Locate the cell with the specified text and output its [x, y] center coordinate. 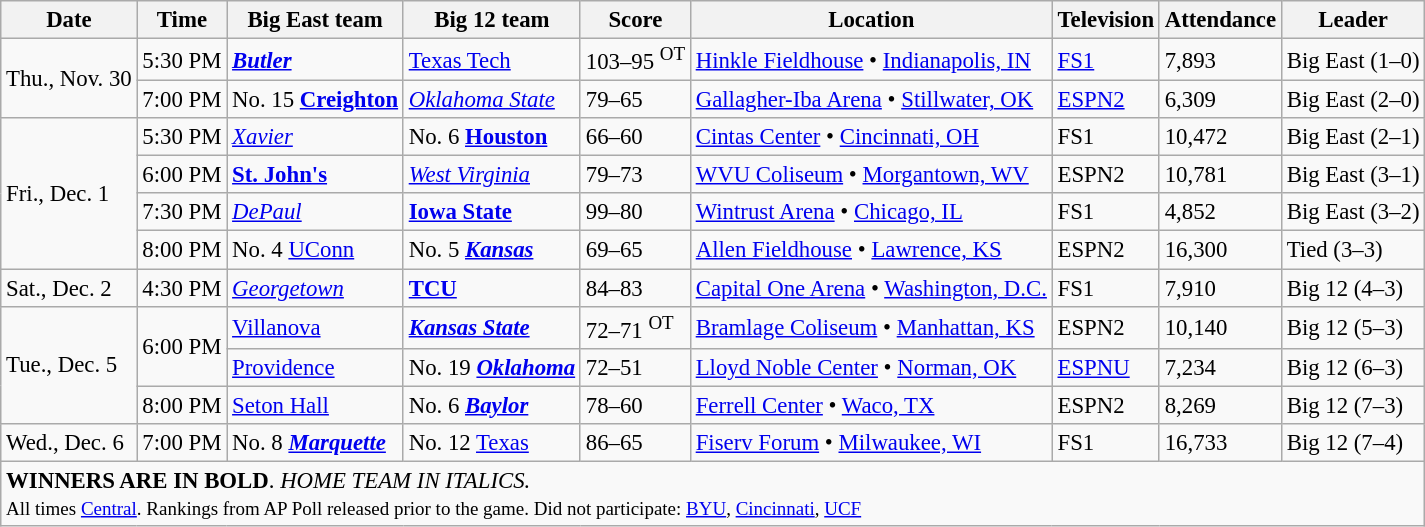
79–73 [635, 175]
69–65 [635, 250]
Kansas State [492, 327]
Leader [1352, 20]
Big 12 team [492, 20]
Television [1106, 20]
Allen Fieldhouse • Lawrence, KS [871, 250]
No. 12 Texas [492, 443]
72–51 [635, 367]
Wed., Dec. 6 [69, 443]
16,733 [1220, 443]
10,781 [1220, 175]
7:30 PM [182, 213]
Tue., Dec. 5 [69, 364]
Wintrust Arena • Chicago, IL [871, 213]
Big 12 (5–3) [1352, 327]
Big 12 (4–3) [1352, 288]
Thu., Nov. 30 [69, 79]
Bramlage Coliseum • Manhattan, KS [871, 327]
Big East (1–0) [1352, 60]
Providence [316, 367]
Time [182, 20]
Big 12 (7–3) [1352, 405]
Texas Tech [492, 60]
No. 6 Houston [492, 137]
Big East (2–0) [1352, 100]
Gallagher-Iba Arena • Stillwater, OK [871, 100]
No. 15 Creighton [316, 100]
72–71 OT [635, 327]
8,269 [1220, 405]
Fiserv Forum • Milwaukee, WI [871, 443]
7,234 [1220, 367]
Score [635, 20]
79–65 [635, 100]
WVU Coliseum • Morgantown, WV [871, 175]
103–95 OT [635, 60]
Big East (3–2) [1352, 213]
84–83 [635, 288]
Attendance [1220, 20]
Oklahoma State [492, 100]
DePaul [316, 213]
66–60 [635, 137]
Big East (2–1) [1352, 137]
Seton Hall [316, 405]
Cintas Center • Cincinnati, OH [871, 137]
Tied (3–3) [1352, 250]
No. 19 Oklahoma [492, 367]
16,300 [1220, 250]
Location [871, 20]
Lloyd Noble Center • Norman, OK [871, 367]
10,472 [1220, 137]
10,140 [1220, 327]
4,852 [1220, 213]
6,309 [1220, 100]
78–60 [635, 405]
4:30 PM [182, 288]
Butler [316, 60]
86–65 [635, 443]
Hinkle Fieldhouse • Indianapolis, IN [871, 60]
TCU [492, 288]
No. 6 Baylor [492, 405]
St. John's [316, 175]
Xavier [316, 137]
7,893 [1220, 60]
Big East (3–1) [1352, 175]
Date [69, 20]
Big 12 (7–4) [1352, 443]
West Virginia [492, 175]
No. 4 UConn [316, 250]
Sat., Dec. 2 [69, 288]
Ferrell Center • Waco, TX [871, 405]
ESPNU [1106, 367]
Capital One Arena • Washington, D.C. [871, 288]
Big East team [316, 20]
Big 12 (6–3) [1352, 367]
No. 5 Kansas [492, 250]
Georgetown [316, 288]
No. 8 Marquette [316, 443]
Iowa State [492, 213]
7,910 [1220, 288]
Villanova [316, 327]
99–80 [635, 213]
Fri., Dec. 1 [69, 193]
